Capture the cell that displays the provided text and extract its [X, Y] central coordinate. 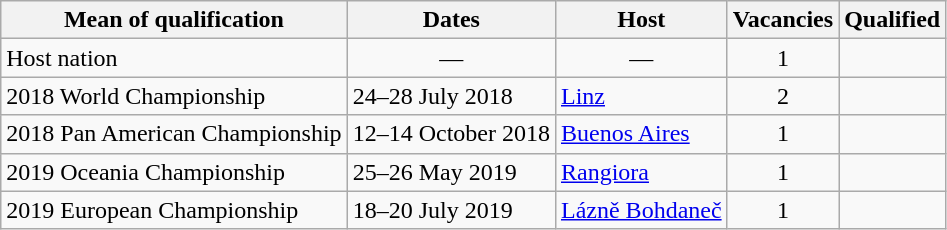
18–20 July 2019 [451, 210]
Dates [451, 20]
Lázně Bohdaneč [641, 210]
2018 World Championship [174, 96]
24–28 July 2018 [451, 96]
Vacancies [783, 20]
Mean of qualification [174, 20]
2018 Pan American Championship [174, 134]
25–26 May 2019 [451, 172]
Rangiora [641, 172]
Qualified [892, 20]
Linz [641, 96]
Host nation [174, 58]
2019 Oceania Championship [174, 172]
2019 European Championship [174, 210]
Host [641, 20]
Buenos Aires [641, 134]
12–14 October 2018 [451, 134]
2 [783, 96]
